For the text-containing cell, return its midpoint in (x, y) coordinate format. 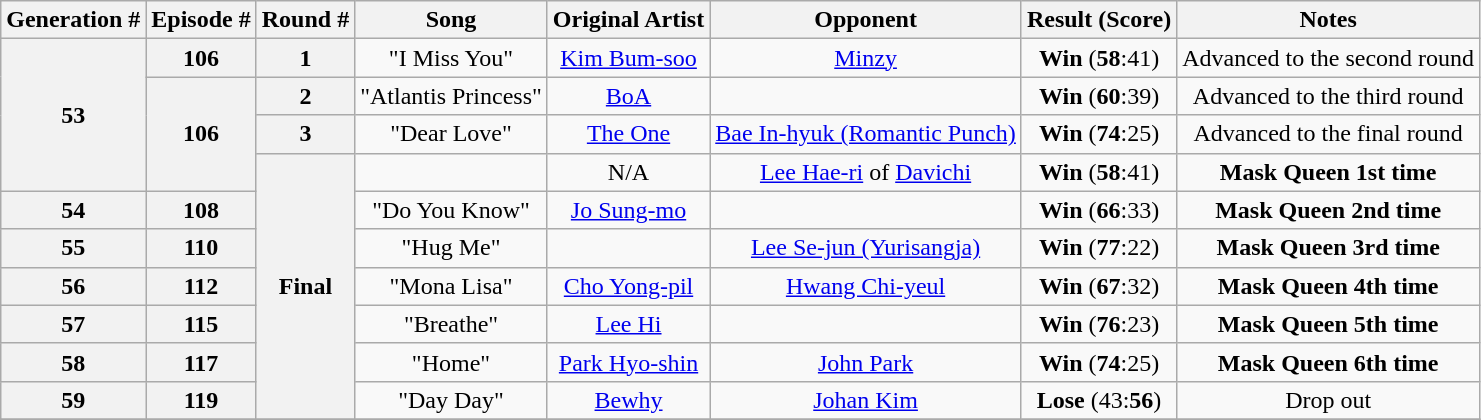
Advanced to the final round (1328, 134)
Kim Bum-soo (628, 58)
Jo Sung-mo (628, 210)
Hwang Chi-yeul (866, 286)
Mask Queen 6th time (1328, 362)
Bae In-hyuk (Romantic Punch) (866, 134)
Win (76:23) (1098, 324)
Opponent (866, 20)
Win (67:32) (1098, 286)
53 (74, 115)
Johan Kim (866, 400)
"I Miss You" (452, 58)
Mask Queen 2nd time (1328, 210)
Minzy (866, 58)
57 (74, 324)
Mask Queen 1st time (1328, 172)
Mask Queen 5th time (1328, 324)
Advanced to the second round (1328, 58)
2 (305, 96)
56 (74, 286)
Round # (305, 20)
Original Artist (628, 20)
Lee Hi (628, 324)
54 (74, 210)
John Park (866, 362)
"Breathe" (452, 324)
BoA (628, 96)
Lee Hae-ri of Davichi (866, 172)
N/A (628, 172)
"Day Day" (452, 400)
Park Hyo-shin (628, 362)
Win (66:33) (1098, 210)
Final (305, 286)
55 (74, 248)
1 (305, 58)
"Hug Me" (452, 248)
Bewhy (628, 400)
108 (201, 210)
59 (74, 400)
115 (201, 324)
Cho Yong-pil (628, 286)
"Mona Lisa" (452, 286)
"Do You Know" (452, 210)
Episode # (201, 20)
Advanced to the third round (1328, 96)
"Atlantis Princess" (452, 96)
Notes (1328, 20)
112 (201, 286)
Generation # (74, 20)
Result (Score) (1098, 20)
Win (60:39) (1098, 96)
119 (201, 400)
Win (77:22) (1098, 248)
Drop out (1328, 400)
58 (74, 362)
3 (305, 134)
Lee Se-jun (Yurisangja) (866, 248)
The One (628, 134)
117 (201, 362)
110 (201, 248)
Mask Queen 4th time (1328, 286)
Song (452, 20)
"Dear Love" (452, 134)
"Home" (452, 362)
Lose (43:56) (1098, 400)
Mask Queen 3rd time (1328, 248)
